Detect which cell encompasses the target text, then output its (x, y) center coordinate. 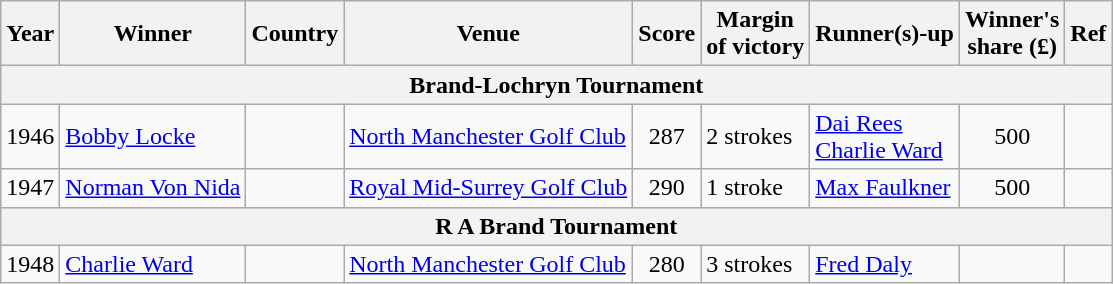
Brand-Lochryn Tournament (556, 85)
Venue (488, 34)
287 (667, 136)
1948 (30, 264)
Country (295, 34)
Royal Mid-Surrey Golf Club (488, 188)
Winner (153, 34)
Norman Von Nida (153, 188)
3 strokes (756, 264)
2 strokes (756, 136)
Fred Daly (885, 264)
Year (30, 34)
Max Faulkner (885, 188)
1 stroke (756, 188)
Ref (1088, 34)
Bobby Locke (153, 136)
Marginof victory (756, 34)
R A Brand Tournament (556, 226)
1946 (30, 136)
280 (667, 264)
290 (667, 188)
1947 (30, 188)
Runner(s)-up (885, 34)
Charlie Ward (153, 264)
Score (667, 34)
Dai Rees Charlie Ward (885, 136)
Winner'sshare (£) (1012, 34)
